Find where the given text appears and provide that cell's center as [X, Y] coordinate. 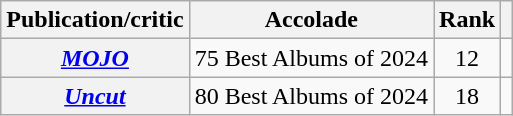
80 Best Albums of 2024 [311, 96]
Publication/critic [95, 20]
Uncut [95, 96]
MOJO [95, 58]
12 [468, 58]
Rank [468, 20]
75 Best Albums of 2024 [311, 58]
18 [468, 96]
Accolade [311, 20]
